For the text-containing cell, return its midpoint in [X, Y] coordinate format. 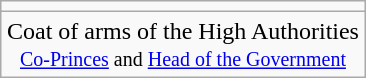
Coat of arms of the High AuthoritiesCo-Princes and Head of the Government [182, 44]
